Search for the cell housing the specified text and yield its [x, y] center coordinate. 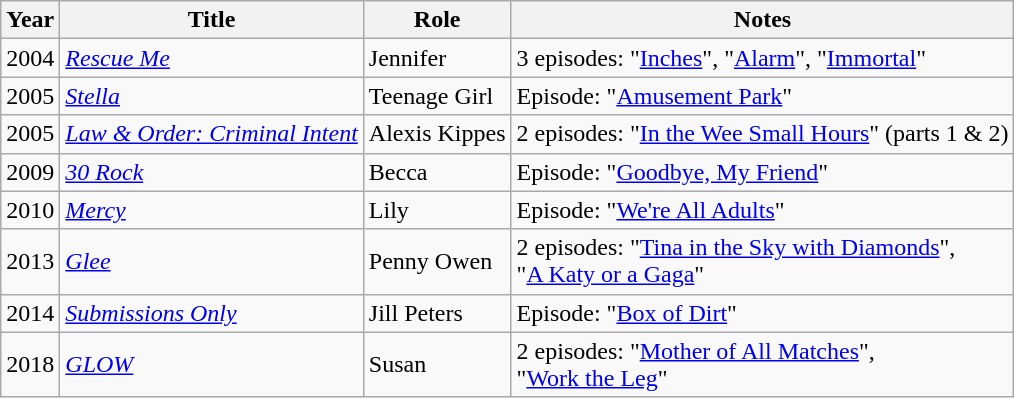
Glee [212, 262]
2009 [30, 172]
Stella [212, 96]
2 episodes: "Mother of All Matches","Work the Leg" [762, 364]
30 Rock [212, 172]
Episode: "Goodbye, My Friend" [762, 172]
Lily [437, 210]
Jill Peters [437, 313]
2 episodes: "Tina in the Sky with Diamonds","A Katy or a Gaga" [762, 262]
2010 [30, 210]
Alexis Kippes [437, 134]
Episode: "Box of Dirt" [762, 313]
GLOW [212, 364]
2 episodes: "In the Wee Small Hours" (parts 1 & 2) [762, 134]
2018 [30, 364]
Role [437, 20]
Jennifer [437, 58]
Law & Order: Criminal Intent [212, 134]
3 episodes: "Inches", "Alarm", "Immortal" [762, 58]
Title [212, 20]
Penny Owen [437, 262]
2013 [30, 262]
Episode: "Amusement Park" [762, 96]
2014 [30, 313]
Episode: "We're All Adults" [762, 210]
Susan [437, 364]
Teenage Girl [437, 96]
2004 [30, 58]
Year [30, 20]
Notes [762, 20]
Rescue Me [212, 58]
Submissions Only [212, 313]
Mercy [212, 210]
Becca [437, 172]
